Determine the (X, Y) coordinate at the center of the cell enclosing the given text.  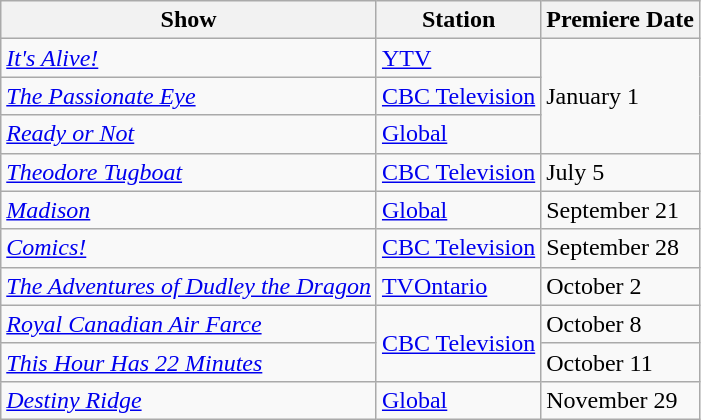
Theodore Tugboat (189, 172)
It's Alive! (189, 58)
The Adventures of Dudley the Dragon (189, 286)
Royal Canadian Air Farce (189, 324)
October 2 (620, 286)
This Hour Has 22 Minutes (189, 362)
January 1 (620, 96)
July 5 (620, 172)
Ready or Not (189, 134)
Comics! (189, 248)
TVOntario (458, 286)
October 8 (620, 324)
Station (458, 20)
November 29 (620, 400)
The Passionate Eye (189, 96)
YTV (458, 58)
Madison (189, 210)
October 11 (620, 362)
September 21 (620, 210)
Premiere Date (620, 20)
September 28 (620, 248)
Destiny Ridge (189, 400)
Show (189, 20)
